Return the (X, Y) coordinate for the center point of the cell that contains the specified text.  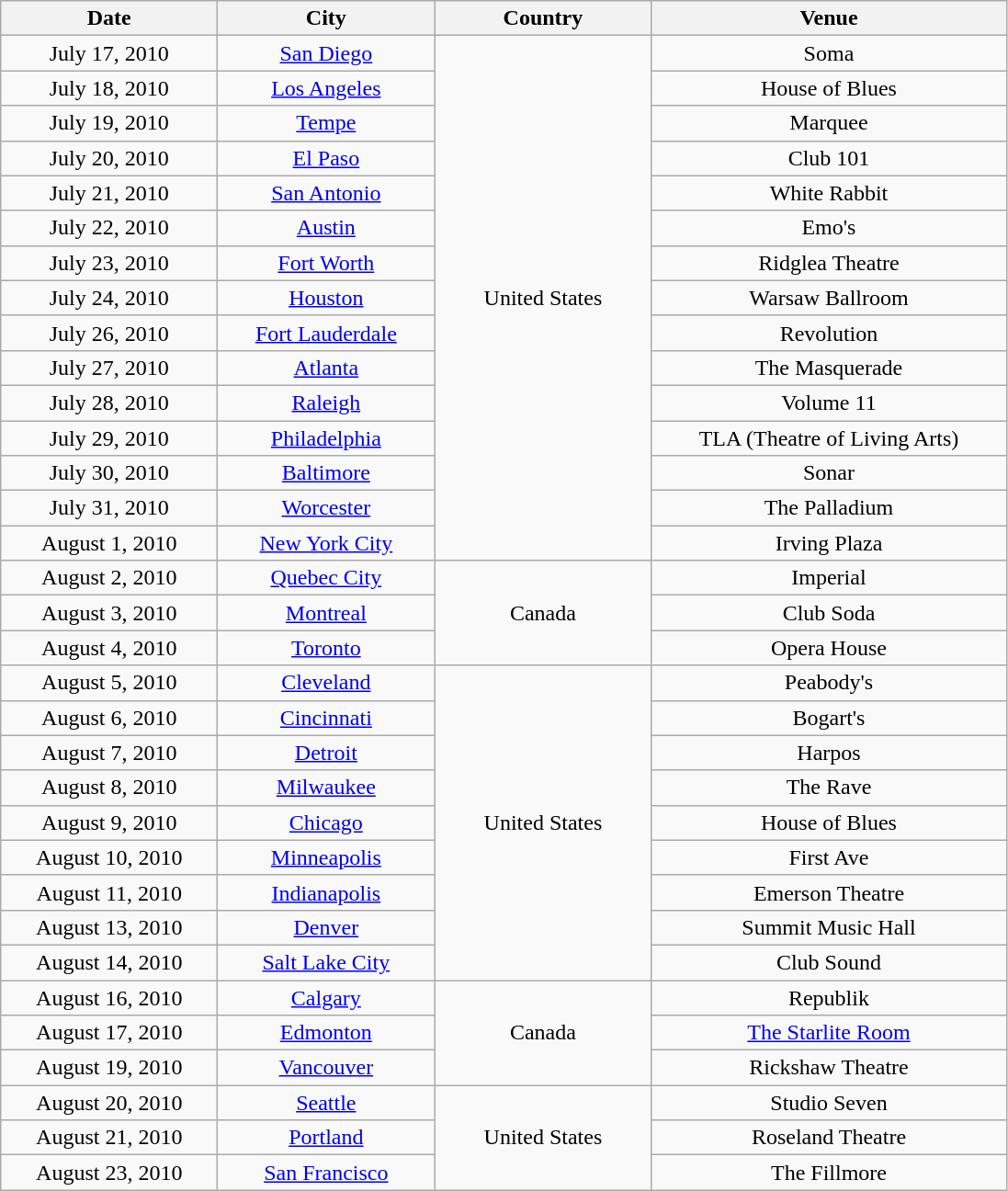
City (326, 18)
July 24, 2010 (109, 298)
Milwaukee (326, 788)
Chicago (326, 822)
Studio Seven (829, 1103)
July 18, 2010 (109, 88)
Salt Lake City (326, 962)
Soma (829, 53)
August 6, 2010 (109, 718)
Peabody's (829, 683)
Montreal (326, 613)
Atlanta (326, 368)
Vancouver (326, 1068)
San Francisco (326, 1173)
Country (543, 18)
The Fillmore (829, 1173)
El Paso (326, 158)
Marquee (829, 123)
Bogart's (829, 718)
August 5, 2010 (109, 683)
Toronto (326, 648)
August 16, 2010 (109, 997)
Indianapolis (326, 892)
Summit Music Hall (829, 927)
Worcester (326, 508)
New York City (326, 543)
Cleveland (326, 683)
The Rave (829, 788)
Denver (326, 927)
Seattle (326, 1103)
July 19, 2010 (109, 123)
August 19, 2010 (109, 1068)
August 23, 2010 (109, 1173)
Emerson Theatre (829, 892)
Venue (829, 18)
Fort Lauderdale (326, 333)
July 26, 2010 (109, 333)
Ridglea Theatre (829, 263)
Cincinnati (326, 718)
Austin (326, 228)
Baltimore (326, 473)
August 14, 2010 (109, 962)
Fort Worth (326, 263)
Republik (829, 997)
The Palladium (829, 508)
Los Angeles (326, 88)
The Starlite Room (829, 1033)
July 20, 2010 (109, 158)
Date (109, 18)
Calgary (326, 997)
Emo's (829, 228)
Minneapolis (326, 857)
Sonar (829, 473)
Club Soda (829, 613)
Revolution (829, 333)
Roseland Theatre (829, 1138)
White Rabbit (829, 193)
August 21, 2010 (109, 1138)
July 27, 2010 (109, 368)
Quebec City (326, 578)
Harpos (829, 753)
Club Sound (829, 962)
August 9, 2010 (109, 822)
August 10, 2010 (109, 857)
First Ave (829, 857)
July 21, 2010 (109, 193)
August 17, 2010 (109, 1033)
August 20, 2010 (109, 1103)
Portland (326, 1138)
August 11, 2010 (109, 892)
San Antonio (326, 193)
Club 101 (829, 158)
August 2, 2010 (109, 578)
Imperial (829, 578)
August 8, 2010 (109, 788)
Opera House (829, 648)
July 23, 2010 (109, 263)
July 28, 2010 (109, 403)
August 7, 2010 (109, 753)
Detroit (326, 753)
San Diego (326, 53)
August 4, 2010 (109, 648)
The Masquerade (829, 368)
Philadelphia (326, 438)
July 30, 2010 (109, 473)
August 1, 2010 (109, 543)
July 22, 2010 (109, 228)
Houston (326, 298)
TLA (Theatre of Living Arts) (829, 438)
July 17, 2010 (109, 53)
Raleigh (326, 403)
July 29, 2010 (109, 438)
Edmonton (326, 1033)
Tempe (326, 123)
Warsaw Ballroom (829, 298)
July 31, 2010 (109, 508)
Irving Plaza (829, 543)
Rickshaw Theatre (829, 1068)
Volume 11 (829, 403)
August 13, 2010 (109, 927)
August 3, 2010 (109, 613)
